Identify which cell holds the provided text, then report its [x, y] central coordinate. 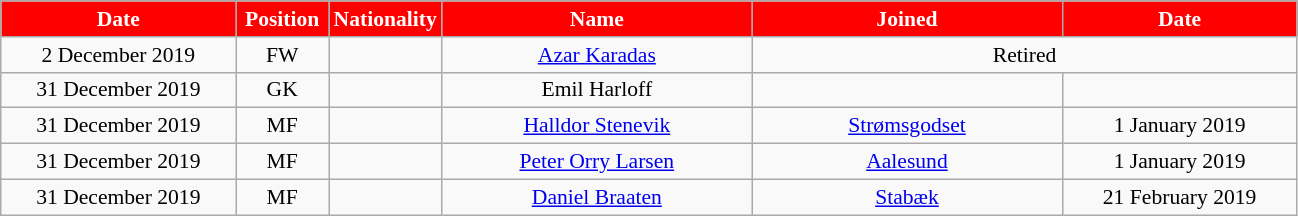
Strømsgodset [907, 126]
Aalesund [907, 162]
2 December 2019 [118, 55]
Peter Orry Larsen [597, 162]
Name [597, 19]
Azar Karadas [597, 55]
Daniel Braaten [597, 197]
Emil Harloff [597, 90]
Retired [1024, 55]
Stabæk [907, 197]
GK [282, 90]
Joined [907, 19]
FW [282, 55]
21 February 2019 [1180, 197]
Position [282, 19]
Nationality [384, 19]
Halldor Stenevik [597, 126]
